Locate the cell with the specified text and output its (X, Y) center coordinate. 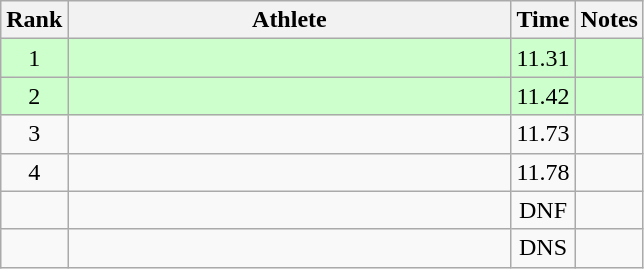
11.78 (543, 172)
Notes (609, 20)
3 (34, 134)
Time (543, 20)
DNS (543, 248)
1 (34, 58)
4 (34, 172)
11.73 (543, 134)
11.42 (543, 96)
DNF (543, 210)
11.31 (543, 58)
2 (34, 96)
Athlete (290, 20)
Rank (34, 20)
